Pinpoint the cell where the given text exists, returning its (X, Y) midpoint coordinate. 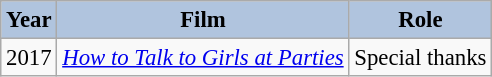
Year (29, 20)
Special thanks (420, 58)
Role (420, 20)
How to Talk to Girls at Parties (203, 58)
Film (203, 20)
2017 (29, 58)
